Return the [X, Y] coordinate for the center point of the cell that contains the specified text.  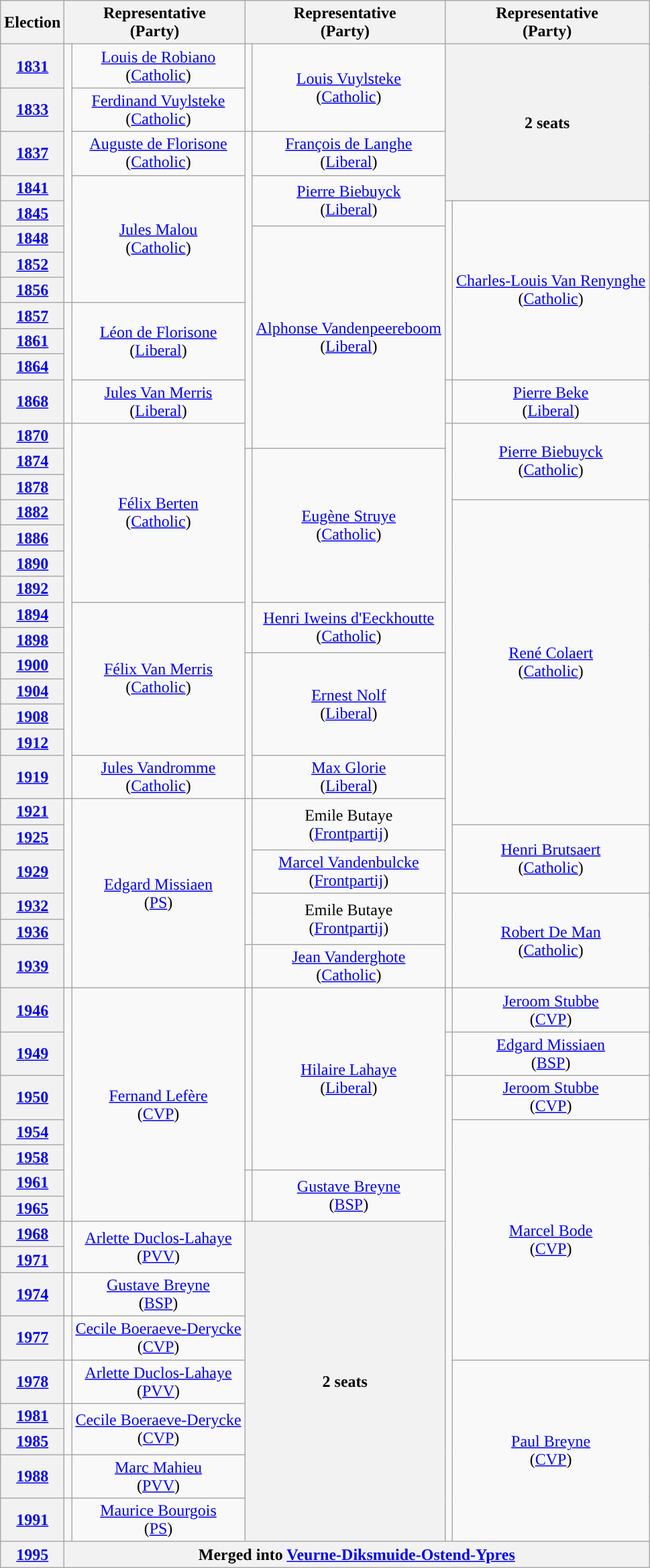
1882 [32, 513]
Hilaire Lahaye(Liberal) [349, 1079]
1912 [32, 742]
1977 [32, 1338]
Marc Mahieu(PVV) [158, 1476]
1949 [32, 1053]
Charles-Louis Van Renynghe(Catholic) [550, 290]
Pierre Biebuyck(Catholic) [550, 462]
1932 [32, 906]
1925 [32, 837]
1833 [32, 110]
1868 [32, 401]
1848 [32, 239]
Louis Vuylsteke(Catholic) [349, 88]
Henri Brutsaert(Catholic) [550, 859]
Pierre Beke(Liberal) [550, 401]
1965 [32, 1208]
1874 [32, 462]
1950 [32, 1098]
Jules Vandromme(Catholic) [158, 777]
Léon de Florisone(Liberal) [158, 341]
1904 [32, 691]
1852 [32, 264]
François de Langhe(Liberal) [349, 153]
Ferdinand Vuylsteke(Catholic) [158, 110]
1831 [32, 66]
Election [32, 23]
1961 [32, 1183]
Robert De Man(Catholic) [550, 941]
1991 [32, 1520]
1936 [32, 932]
1870 [32, 436]
1985 [32, 1442]
1921 [32, 811]
1900 [32, 666]
René Colaert(Catholic) [550, 662]
Marcel Vandenbulcke(Frontpartij) [349, 872]
1886 [32, 538]
Pierre Biebuyck(Liberal) [349, 201]
Marcel Bode(CVP) [550, 1239]
1954 [32, 1132]
1939 [32, 966]
1958 [32, 1157]
1890 [32, 564]
Louis de Robiano(Catholic) [158, 66]
1974 [32, 1294]
1861 [32, 341]
Alphonse Vandenpeereboom(Liberal) [349, 337]
1995 [32, 1555]
Max Glorie(Liberal) [349, 777]
Paul Breyne(CVP) [550, 1451]
Edgard Missiaen(PS) [158, 893]
1968 [32, 1234]
1988 [32, 1476]
1837 [32, 153]
Jules Van Merris(Liberal) [158, 401]
1946 [32, 1010]
1892 [32, 589]
Jules Malou(Catholic) [158, 239]
1971 [32, 1259]
1864 [32, 366]
Eugène Struye(Catholic) [349, 525]
Maurice Bourgois(PS) [158, 1520]
1919 [32, 777]
Félix Van Merris(Catholic) [158, 678]
Jean Vanderghote(Catholic) [349, 966]
Edgard Missiaen(BSP) [550, 1053]
Merged into Veurne-Diksmuide-Ostend-Ypres [357, 1555]
1856 [32, 290]
1908 [32, 717]
1894 [32, 615]
Fernand Lefère(CVP) [158, 1104]
Félix Berten(Catholic) [158, 513]
Ernest Nolf(Liberal) [349, 704]
1978 [32, 1381]
1878 [32, 487]
1857 [32, 315]
1845 [32, 213]
Henri Iweins d'Eeckhoutte(Catholic) [349, 627]
Auguste de Florisone(Catholic) [158, 153]
1841 [32, 188]
1929 [32, 872]
1898 [32, 640]
1981 [32, 1416]
